Pinpoint the cell where the given text exists, returning its [X, Y] midpoint coordinate. 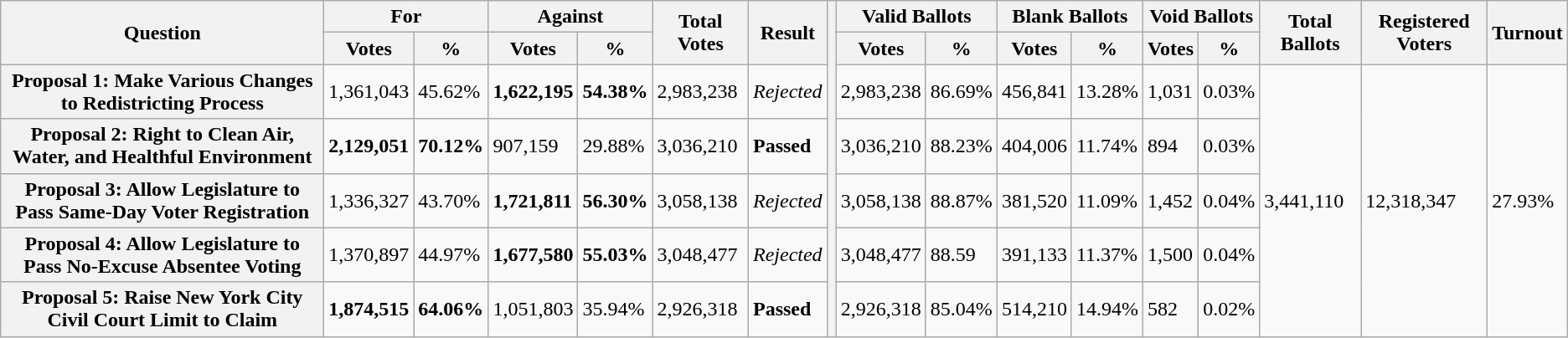
Void Ballots [1201, 17]
27.93% [1528, 201]
1,051,803 [533, 310]
514,210 [1034, 310]
56.30% [615, 201]
88.59 [962, 254]
1,500 [1170, 254]
45.62% [451, 92]
55.03% [615, 254]
64.06% [451, 310]
Against [570, 17]
894 [1170, 146]
Result [787, 33]
Valid Ballots [916, 17]
Proposal 4: Allow Legislature to Pass No-Excuse Absentee Voting [162, 254]
Proposal 5: Raise New York City Civil Court Limit to Claim [162, 310]
1,721,811 [533, 201]
54.38% [615, 92]
2,129,051 [369, 146]
11.37% [1107, 254]
Total Votes [700, 33]
11.09% [1107, 201]
Blank Ballots [1070, 17]
29.88% [615, 146]
1,874,515 [369, 310]
85.04% [962, 310]
13.28% [1107, 92]
43.70% [451, 201]
1,336,327 [369, 201]
Total Ballots [1310, 33]
11.74% [1107, 146]
1,677,580 [533, 254]
86.69% [962, 92]
88.23% [962, 146]
1,031 [1170, 92]
88.87% [962, 201]
Proposal 1: Make Various Changes to Redistricting Process [162, 92]
456,841 [1034, 92]
70.12% [451, 146]
35.94% [615, 310]
Proposal 2: Right to Clean Air, Water, and Healthful Environment [162, 146]
582 [1170, 310]
0.02% [1230, 310]
404,006 [1034, 146]
1,622,195 [533, 92]
1,370,897 [369, 254]
3,441,110 [1310, 201]
12,318,347 [1424, 201]
Question [162, 33]
Turnout [1528, 33]
For [406, 17]
391,133 [1034, 254]
14.94% [1107, 310]
Registered Voters [1424, 33]
44.97% [451, 254]
1,361,043 [369, 92]
907,159 [533, 146]
1,452 [1170, 201]
381,520 [1034, 201]
Proposal 3: Allow Legislature to Pass Same-Day Voter Registration [162, 201]
